For the text-containing cell, return its midpoint in (X, Y) coordinate format. 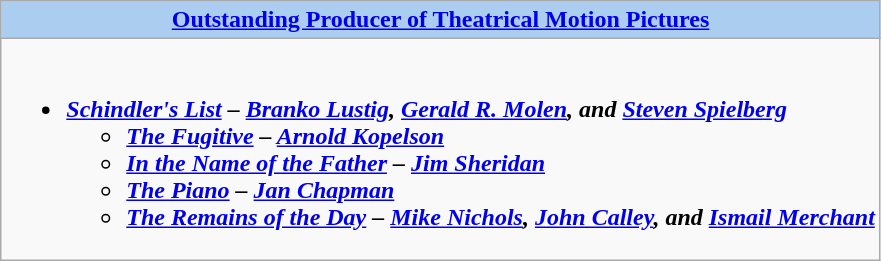
Outstanding Producer of Theatrical Motion Pictures (441, 20)
